Find where the given text appears and provide that cell's center as [x, y] coordinate. 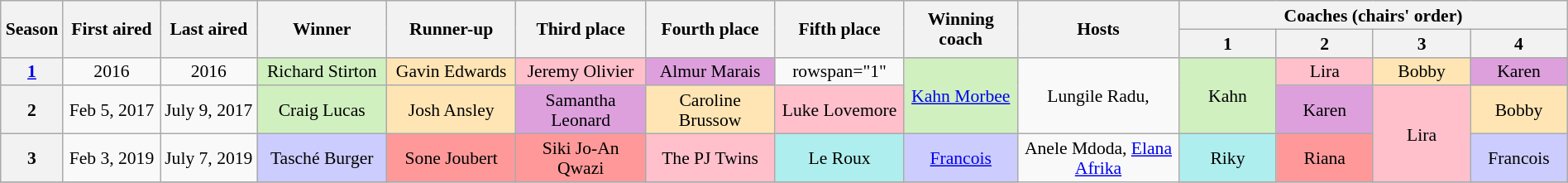
Feb 5, 2017 [111, 110]
Riky [1227, 158]
Fourth place [710, 29]
Feb 3, 2019 [111, 158]
Kahn [1227, 95]
rowspan="1" [839, 71]
Sone Joubert [451, 158]
Runner-up [451, 29]
Gavin Edwards [451, 71]
Riana [1325, 158]
Fifth place [839, 29]
Third place [581, 29]
4 [1518, 43]
Last aired [208, 29]
Samantha Leonard [581, 110]
July 7, 2019 [208, 158]
First aired [111, 29]
Winner [322, 29]
Caroline Brussow [710, 110]
Siki Jo-An Qwazi [581, 158]
Almur Marais [710, 71]
Luke Lovemore [839, 110]
Kahn Morbee [961, 95]
The PJ Twins [710, 158]
Hosts [1098, 29]
Anele Mdoda, Elana Afrika [1098, 158]
Lungile Radu, [1098, 95]
Jeremy Olivier [581, 71]
Winning coach [961, 29]
Tasché Burger [322, 158]
July 9, 2017 [208, 110]
Craig Lucas [322, 110]
Le Roux [839, 158]
Coaches (chairs' order) [1373, 15]
Richard Stirton [322, 71]
Season [32, 29]
Josh Ansley [451, 110]
